Pinpoint the cell where the given text exists, returning its [X, Y] midpoint coordinate. 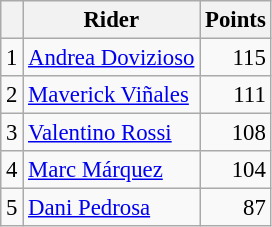
1 [12, 58]
87 [236, 208]
Valentino Rossi [112, 133]
Maverick Viñales [112, 95]
115 [236, 58]
Marc Márquez [112, 170]
3 [12, 133]
4 [12, 170]
Rider [112, 20]
Andrea Dovizioso [112, 58]
Points [236, 20]
2 [12, 95]
Dani Pedrosa [112, 208]
108 [236, 133]
5 [12, 208]
104 [236, 170]
111 [236, 95]
